Search for the cell housing the specified text and yield its (x, y) center coordinate. 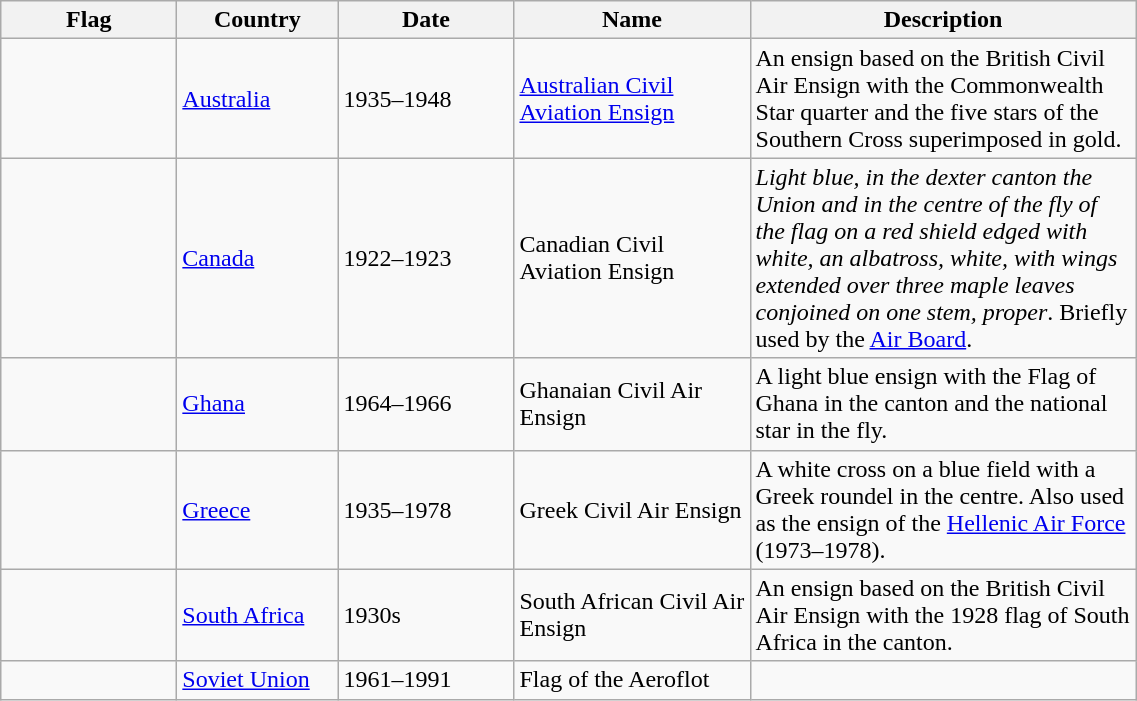
Canada (258, 258)
Soviet Union (258, 680)
1964–1966 (426, 404)
South Africa (258, 615)
Australian Civil Aviation Ensign (632, 98)
1935–1948 (426, 98)
1961–1991 (426, 680)
1930s (426, 615)
Ghana (258, 404)
Greece (258, 510)
Ghanaian Civil Air Ensign (632, 404)
A light blue ensign with the Flag of Ghana in the canton and the national star in the fly. (943, 404)
Country (258, 20)
Date (426, 20)
An ensign based on the British Civil Air Ensign with the Commonwealth Star quarter and the five stars of the Southern Cross superimposed in gold. (943, 98)
1935–1978 (426, 510)
Flag (89, 20)
South African Civil Air Ensign (632, 615)
Flag of the Aeroflot (632, 680)
An ensign based on the British Civil Air Ensign with the 1928 flag of South Africa in the canton. (943, 615)
Australia (258, 98)
Greek Civil Air Ensign (632, 510)
Canadian Civil Aviation Ensign (632, 258)
A white cross on a blue field with a Greek roundel in the centre. Also used as the ensign of the Hellenic Air Force (1973–1978). (943, 510)
Name (632, 20)
1922–1923 (426, 258)
Description (943, 20)
